Scan for the cell matching the given text and deliver its (x, y) coordinate at center. 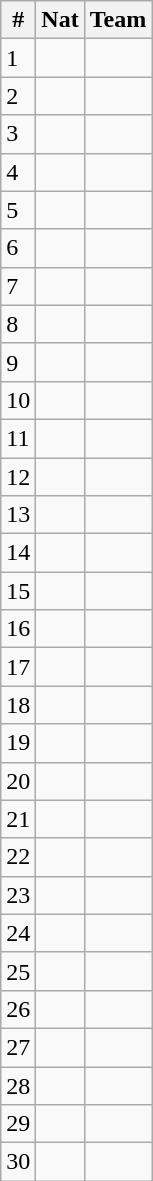
21 (18, 819)
4 (18, 172)
30 (18, 1162)
# (18, 20)
9 (18, 362)
11 (18, 438)
16 (18, 629)
10 (18, 400)
14 (18, 553)
3 (18, 134)
Team (118, 20)
25 (18, 971)
27 (18, 1047)
1 (18, 58)
17 (18, 667)
18 (18, 705)
7 (18, 286)
19 (18, 743)
23 (18, 895)
13 (18, 515)
20 (18, 781)
8 (18, 324)
5 (18, 210)
29 (18, 1124)
24 (18, 933)
28 (18, 1085)
22 (18, 857)
6 (18, 248)
12 (18, 477)
26 (18, 1009)
2 (18, 96)
15 (18, 591)
Nat (60, 20)
